Return the (x, y) coordinate for the center point of the cell that contains the specified text.  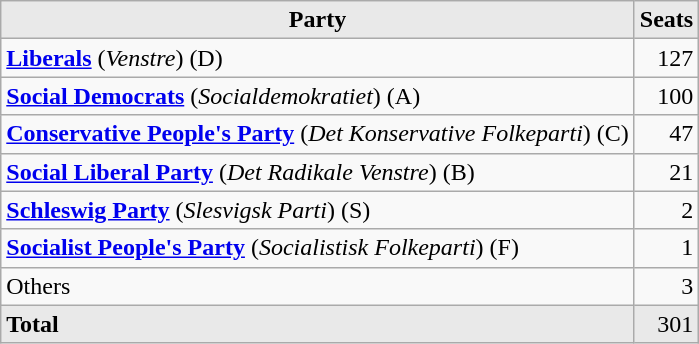
Party (318, 20)
Total (318, 324)
21 (666, 172)
127 (666, 58)
Social Liberal Party (Det Radikale Venstre) (B) (318, 172)
3 (666, 286)
301 (666, 324)
1 (666, 248)
2 (666, 210)
100 (666, 96)
Conservative People's Party (Det Konservative Folkeparti) (C) (318, 134)
Liberals (Venstre) (D) (318, 58)
Socialist People's Party (Socialistisk Folkeparti) (F) (318, 248)
Others (318, 286)
Seats (666, 20)
47 (666, 134)
Social Democrats (Socialdemokratiet) (A) (318, 96)
Schleswig Party (Slesvigsk Parti) (S) (318, 210)
